For the text-containing cell, return its midpoint in (x, y) coordinate format. 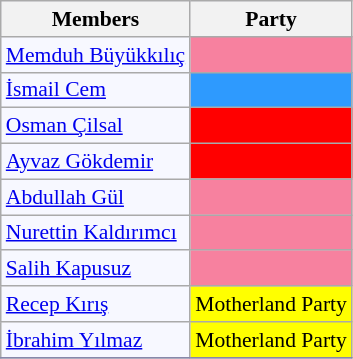
Party (271, 19)
İsmail Cem (96, 90)
Ayvaz Gökdemir (96, 162)
Abdullah Gül (96, 197)
Recep Kırış (96, 304)
Nurettin Kaldırımcı (96, 233)
Members (96, 19)
İbrahim Yılmaz (96, 340)
Memduh Büyükkılıç (96, 55)
Osman Çilsal (96, 126)
Salih Kapusuz (96, 269)
